Provide the [x, y] coordinate of the cell's center where the given text is located.  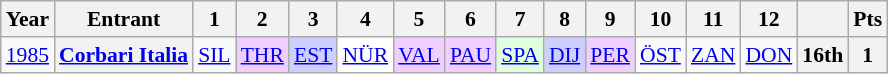
Pts [868, 19]
PAU [470, 55]
3 [314, 19]
SPA [520, 55]
EST [314, 55]
4 [365, 19]
Corbari Italia [124, 55]
16th [822, 55]
VAL [419, 55]
ZAN [713, 55]
11 [713, 19]
5 [419, 19]
Year [28, 19]
1985 [28, 55]
SIL [214, 55]
12 [768, 19]
7 [520, 19]
DIJ [564, 55]
8 [564, 19]
ÖST [660, 55]
PER [610, 55]
6 [470, 19]
DON [768, 55]
10 [660, 19]
NÜR [365, 55]
THR [262, 55]
Entrant [124, 19]
9 [610, 19]
2 [262, 19]
